From the cell containing the given text, extract its center point as [x, y] coordinate. 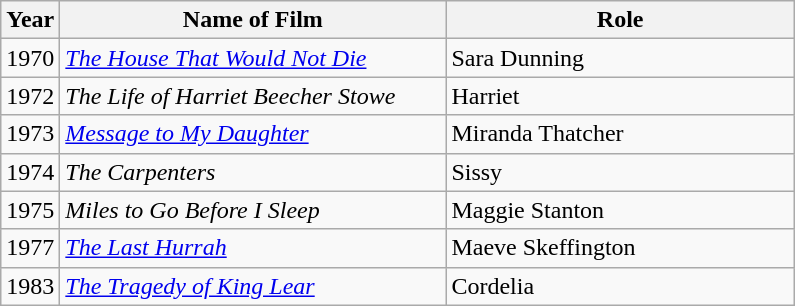
Maggie Stanton [620, 210]
Cordelia [620, 286]
Miles to Go Before I Sleep [253, 210]
Sara Dunning [620, 58]
1972 [30, 96]
Message to My Daughter [253, 134]
The Tragedy of King Lear [253, 286]
The Carpenters [253, 172]
Year [30, 20]
1970 [30, 58]
Miranda Thatcher [620, 134]
Sissy [620, 172]
1983 [30, 286]
Name of Film [253, 20]
1974 [30, 172]
The House That Would Not Die [253, 58]
Role [620, 20]
1977 [30, 248]
1975 [30, 210]
The Last Hurrah [253, 248]
The Life of Harriet Beecher Stowe [253, 96]
1973 [30, 134]
Harriet [620, 96]
Maeve Skeffington [620, 248]
